Provide the [x, y] coordinate of the cell's center where the given text is located.  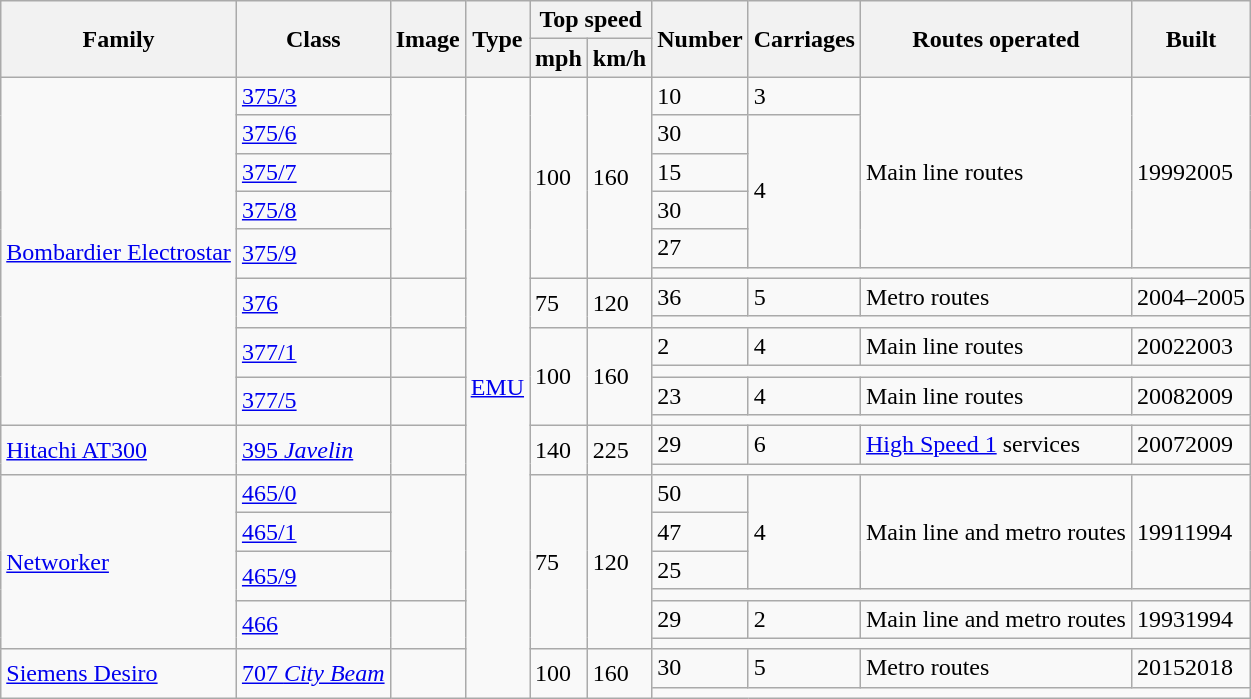
Number [700, 39]
375/6 [313, 134]
EMU [497, 388]
Class [313, 39]
Type [497, 39]
395 Javelin [313, 450]
Built [1190, 39]
Carriages [804, 39]
20022003 [1190, 346]
Routes operated [996, 39]
15 [700, 172]
465/9 [313, 576]
2004–2005 [1190, 297]
Family [119, 39]
50 [700, 494]
19911994 [1190, 532]
High Speed 1 services [996, 445]
377/5 [313, 400]
km/h [619, 58]
3 [804, 96]
225 [619, 450]
19931994 [1190, 619]
140 [559, 450]
Networker [119, 562]
375/8 [313, 210]
376 [313, 302]
Hitachi AT300 [119, 450]
375/9 [313, 254]
20082009 [1190, 395]
465/0 [313, 494]
23 [700, 395]
375/3 [313, 96]
377/1 [313, 352]
10 [700, 96]
6 [804, 445]
25 [700, 570]
707 City Beam [313, 674]
465/1 [313, 532]
mph [559, 58]
466 [313, 624]
Image [428, 39]
20072009 [1190, 445]
20152018 [1190, 668]
47 [700, 532]
27 [700, 248]
Top speed [591, 20]
Bombardier Electrostar [119, 252]
Siemens Desiro [119, 674]
375/7 [313, 172]
19992005 [1190, 172]
36 [700, 297]
